Capture the cell that displays the provided text and extract its (X, Y) central coordinate. 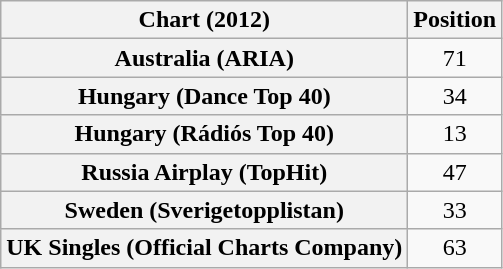
47 (455, 172)
UK Singles (Official Charts Company) (204, 248)
71 (455, 58)
Chart (2012) (204, 20)
13 (455, 134)
34 (455, 96)
33 (455, 210)
Position (455, 20)
Australia (ARIA) (204, 58)
63 (455, 248)
Sweden (Sverigetopplistan) (204, 210)
Hungary (Rádiós Top 40) (204, 134)
Russia Airplay (TopHit) (204, 172)
Hungary (Dance Top 40) (204, 96)
